From the cell containing the given text, extract its center point as [x, y] coordinate. 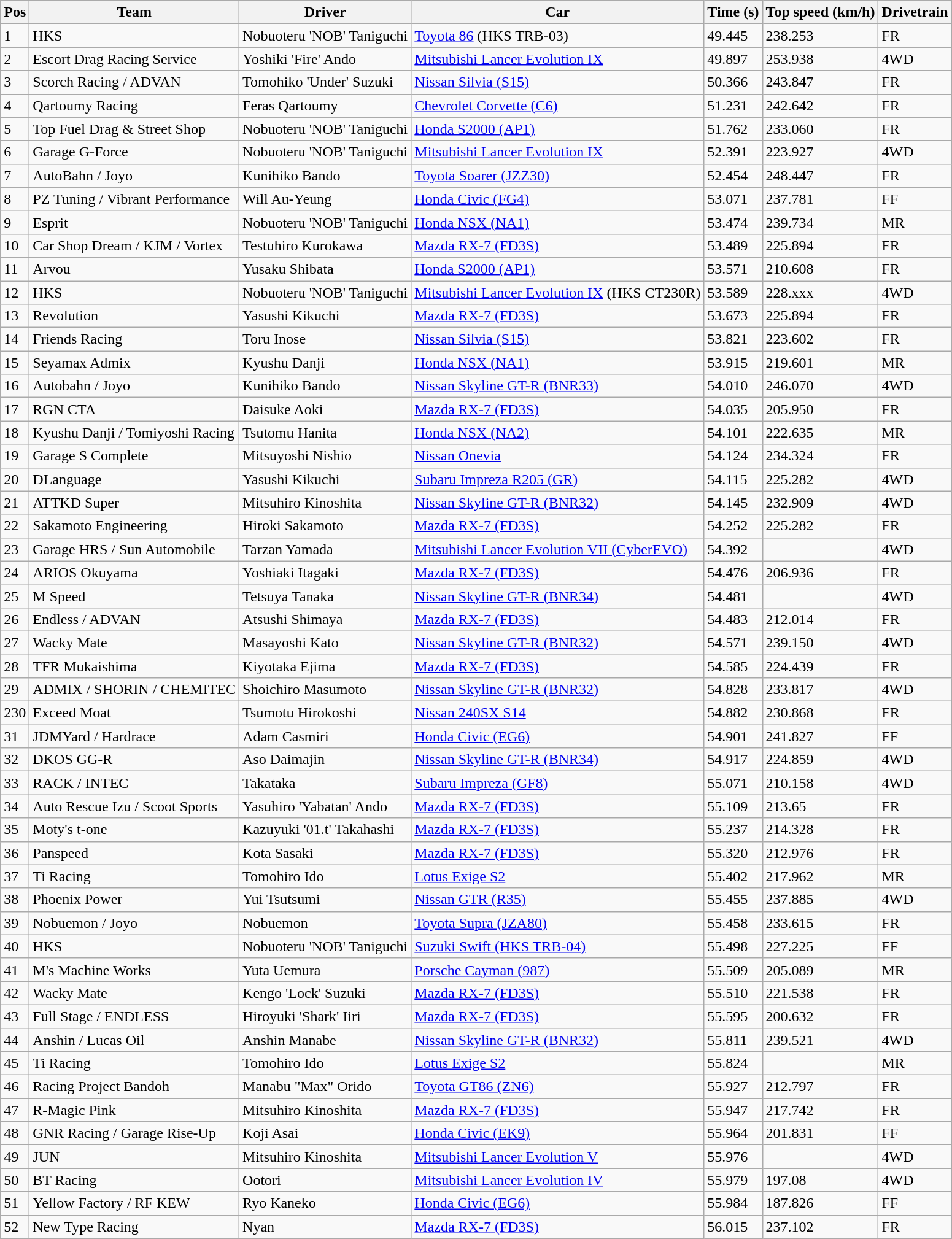
34 [15, 806]
19 [15, 456]
227.225 [820, 946]
Mitsuyoshi Nishio [325, 456]
Esprit [134, 222]
25 [15, 596]
Drivetrain [915, 12]
54.585 [733, 666]
201.831 [820, 1133]
21 [15, 503]
Top speed (km/h) [820, 12]
49.897 [733, 59]
49.445 [733, 36]
56.015 [733, 1227]
ATTKD Super [134, 503]
223.927 [820, 152]
55.979 [733, 1180]
46 [15, 1087]
32 [15, 760]
M Speed [134, 596]
Yoshiaki Itagaki [325, 573]
221.538 [820, 993]
M's Machine Works [134, 970]
6 [15, 152]
5 [15, 129]
Toyota 86 (HKS TRB-03) [557, 36]
Testuhiro Kurokawa [325, 245]
53.589 [733, 293]
Garage S Complete [134, 456]
27 [15, 643]
239.521 [820, 1040]
55.071 [733, 783]
53.915 [733, 363]
Seyamax Admix [134, 363]
Exceed Moat [134, 713]
Kota Sasaki [325, 853]
52 [15, 1227]
52.454 [733, 176]
Yoshiki 'Fire' Ando [325, 59]
24 [15, 573]
Tsumotu Hirokoshi [325, 713]
16 [15, 386]
Kyushu Danji / Tomiyoshi Racing [134, 433]
Manabu "Max" Orido [325, 1087]
Mitsubishi Lancer Evolution IX (HKS CT230R) [557, 293]
55.824 [733, 1063]
40 [15, 946]
3 [15, 82]
Adam Casmiri [325, 736]
Nissan 240SX S14 [557, 713]
Aso Daimajin [325, 760]
42 [15, 993]
Nissan GTR (R35) [557, 900]
241.827 [820, 736]
Tetsuya Tanaka [325, 596]
Car [557, 12]
54.115 [733, 479]
Nyan [325, 1227]
55.964 [733, 1133]
233.817 [820, 690]
Mitsubishi Lancer Evolution IV [557, 1180]
213.65 [820, 806]
47 [15, 1110]
234.324 [820, 456]
Autobahn / Joyo [134, 386]
55.976 [733, 1157]
224.439 [820, 666]
51.762 [733, 129]
39 [15, 923]
Full Stage / ENDLESS [134, 1016]
RACK / INTEC [134, 783]
Team [134, 12]
Yellow Factory / RF KEW [134, 1203]
Subaru Impreza (GF8) [557, 783]
Masayoshi Kato [325, 643]
Garage HRS / Sun Automobile [134, 549]
18 [15, 433]
205.089 [820, 970]
Ootori [325, 1180]
53.474 [733, 222]
212.797 [820, 1087]
Subaru Impreza R205 (GR) [557, 479]
Anshin / Lucas Oil [134, 1040]
Toru Inose [325, 339]
212.014 [820, 619]
54.481 [733, 596]
Moty's t-one [134, 830]
Qartoumy Racing [134, 106]
Nissan Skyline GT-R (BNR33) [557, 386]
Kazuyuki '01.t' Takahashi [325, 830]
55.320 [733, 853]
230.868 [820, 713]
BT Racing [134, 1180]
53.489 [733, 245]
9 [15, 222]
248.447 [820, 176]
197.08 [820, 1180]
232.909 [820, 503]
242.642 [820, 106]
54.828 [733, 690]
Feras Qartoumy [325, 106]
55.402 [733, 876]
8 [15, 199]
PZ Tuning / Vibrant Performance [134, 199]
Pos [15, 12]
200.632 [820, 1016]
Driver [325, 12]
55.109 [733, 806]
50.366 [733, 82]
14 [15, 339]
Sakamoto Engineering [134, 526]
2 [15, 59]
55.498 [733, 946]
Toyota GT86 (ZN6) [557, 1087]
55.927 [733, 1087]
55.509 [733, 970]
54.917 [733, 760]
206.936 [820, 573]
Tomohiko 'Under' Suzuki [325, 82]
233.615 [820, 923]
187.826 [820, 1203]
10 [15, 245]
Yuta Uemura [325, 970]
ARIOS Okuyama [134, 573]
210.158 [820, 783]
GNR Racing / Garage Rise-Up [134, 1133]
224.859 [820, 760]
Suzuki Swift (HKS TRB-04) [557, 946]
Nissan Onevia [557, 456]
29 [15, 690]
53.571 [733, 269]
55.455 [733, 900]
51.231 [733, 106]
Kiyotaka Ejima [325, 666]
55.984 [733, 1203]
48 [15, 1133]
54.901 [733, 736]
55.458 [733, 923]
JDMYard / Hardrace [134, 736]
43 [15, 1016]
54.101 [733, 433]
Auto Rescue Izu / Scoot Sports [134, 806]
222.635 [820, 433]
54.124 [733, 456]
Honda NSX (NA2) [557, 433]
Nobuemon [325, 923]
AutoBahn / Joyo [134, 176]
Arvou [134, 269]
51 [15, 1203]
11 [15, 269]
Mitsubishi Lancer Evolution VII (CyberEVO) [557, 549]
233.060 [820, 129]
55.510 [733, 993]
54.483 [733, 619]
Porsche Cayman (987) [557, 970]
237.102 [820, 1227]
DLanguage [134, 479]
Daisuke Aoki [325, 409]
Scorch Racing / ADVAN [134, 82]
22 [15, 526]
7 [15, 176]
230 [15, 713]
52.391 [733, 152]
Toyota Soarer (JZZ30) [557, 176]
36 [15, 853]
54.476 [733, 573]
RGN CTA [134, 409]
Yui Tsutsumi [325, 900]
55.595 [733, 1016]
Kyushu Danji [325, 363]
41 [15, 970]
Nobuemon / Joyo [134, 923]
Tsutomu Hanita [325, 433]
Hiroki Sakamoto [325, 526]
31 [15, 736]
239.734 [820, 222]
54.882 [733, 713]
212.976 [820, 853]
Endless / ADVAN [134, 619]
54.252 [733, 526]
12 [15, 293]
Mitsubishi Lancer Evolution V [557, 1157]
Atsushi Shimaya [325, 619]
New Type Racing [134, 1227]
33 [15, 783]
Honda Civic (EK9) [557, 1133]
210.608 [820, 269]
4 [15, 106]
45 [15, 1063]
53.821 [733, 339]
217.742 [820, 1110]
Yusaku Shibata [325, 269]
Koji Asai [325, 1133]
35 [15, 830]
Ryo Kaneko [325, 1203]
20 [15, 479]
Top Fuel Drag & Street Shop [134, 129]
53.071 [733, 199]
Phoenix Power [134, 900]
Revolution [134, 316]
38 [15, 900]
Tarzan Yamada [325, 549]
Will Au-Yeung [325, 199]
1 [15, 36]
253.938 [820, 59]
54.035 [733, 409]
Yasuhiro 'Yabatan' Ando [325, 806]
246.070 [820, 386]
Chevrolet Corvette (C6) [557, 106]
Garage G-Force [134, 152]
Friends Racing [134, 339]
Escort Drag Racing Service [134, 59]
55.237 [733, 830]
23 [15, 549]
219.601 [820, 363]
243.847 [820, 82]
Shoichiro Masumoto [325, 690]
44 [15, 1040]
223.602 [820, 339]
228.xxx [820, 293]
Takataka [325, 783]
13 [15, 316]
JUN [134, 1157]
Time (s) [733, 12]
17 [15, 409]
237.885 [820, 900]
26 [15, 619]
Honda Civic (FG4) [557, 199]
R-Magic Pink [134, 1110]
15 [15, 363]
237.781 [820, 199]
239.150 [820, 643]
Panspeed [134, 853]
49 [15, 1157]
50 [15, 1180]
54.010 [733, 386]
ADMIX / SHORIN / CHEMITEC [134, 690]
TFR Mukaishima [134, 666]
Racing Project Bandoh [134, 1087]
238.253 [820, 36]
Car Shop Dream / KJM / Vortex [134, 245]
54.145 [733, 503]
54.571 [733, 643]
205.950 [820, 409]
53.673 [733, 316]
Toyota Supra (JZA80) [557, 923]
DKOS GG-R [134, 760]
37 [15, 876]
217.962 [820, 876]
Hiroyuki 'Shark' Iiri [325, 1016]
Kengo 'Lock' Suzuki [325, 993]
214.328 [820, 830]
55.947 [733, 1110]
54.392 [733, 549]
28 [15, 666]
55.811 [733, 1040]
Anshin Manabe [325, 1040]
